Scan for the cell matching the given text and deliver its [X, Y] coordinate at center. 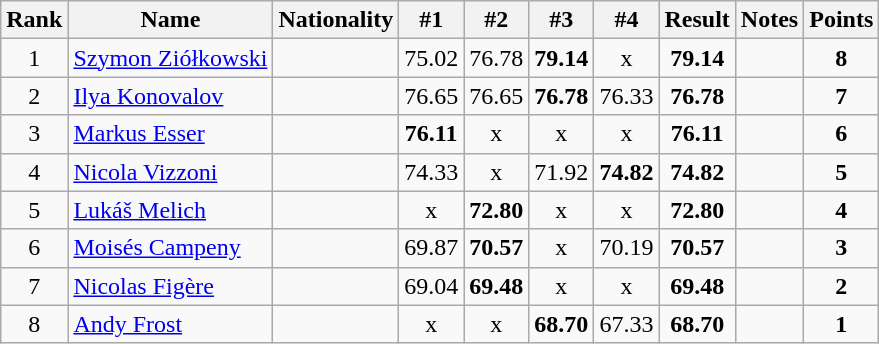
69.04 [432, 286]
Name [170, 20]
#1 [432, 20]
Szymon Ziółkowski [170, 58]
75.02 [432, 58]
Nationality [336, 20]
69.87 [432, 248]
67.33 [626, 324]
#3 [562, 20]
Ilya Konovalov [170, 96]
70.19 [626, 248]
71.92 [562, 172]
Lukáš Melich [170, 210]
74.33 [432, 172]
Markus Esser [170, 134]
Andy Frost [170, 324]
Moisés Campeny [170, 248]
#4 [626, 20]
Points [842, 20]
Rank [34, 20]
76.33 [626, 96]
#2 [496, 20]
Nicola Vizzoni [170, 172]
Notes [769, 20]
Nicolas Figère [170, 286]
Result [697, 20]
